For the text-containing cell, return its midpoint in [X, Y] coordinate format. 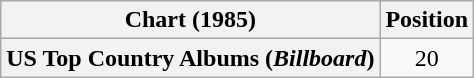
US Top Country Albums (Billboard) [190, 58]
Chart (1985) [190, 20]
Position [427, 20]
20 [427, 58]
